Pinpoint the cell where the given text exists, returning its [x, y] midpoint coordinate. 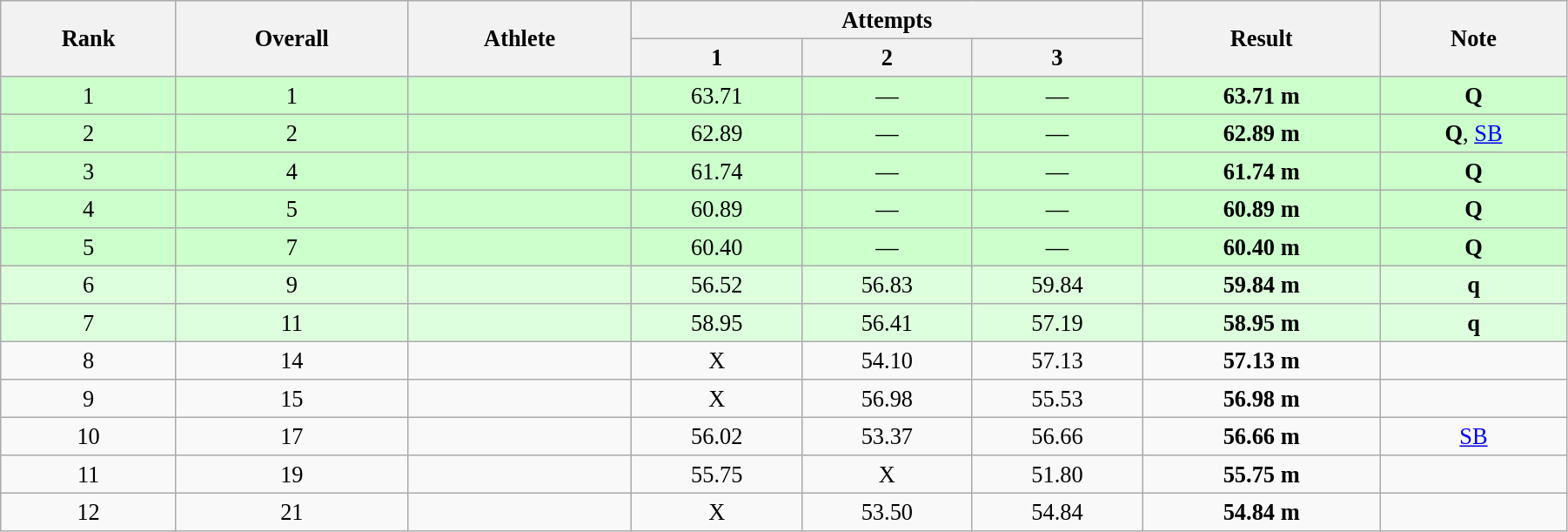
57.13 [1057, 360]
57.19 [1057, 323]
60.40 m [1262, 247]
59.84 [1057, 285]
59.84 m [1262, 285]
55.53 [1057, 399]
56.98 [888, 399]
19 [291, 475]
60.40 [717, 247]
58.95 m [1262, 323]
55.75 [717, 475]
53.50 [888, 512]
Rank [89, 38]
10 [89, 436]
12 [89, 512]
54.10 [888, 360]
17 [291, 436]
54.84 m [1262, 512]
58.95 [717, 323]
14 [291, 360]
56.52 [717, 285]
56.66 m [1262, 436]
53.37 [888, 436]
Athlete [519, 38]
57.13 m [1262, 360]
SB [1474, 436]
54.84 [1057, 512]
60.89 [717, 209]
51.80 [1057, 475]
Overall [291, 38]
56.66 [1057, 436]
56.02 [717, 436]
63.71 m [1262, 95]
Attempts [888, 19]
15 [291, 399]
6 [89, 285]
8 [89, 360]
60.89 m [1262, 209]
56.41 [888, 323]
56.83 [888, 285]
Q, SB [1474, 133]
62.89 [717, 133]
61.74 [717, 172]
61.74 m [1262, 172]
56.98 m [1262, 399]
63.71 [717, 95]
21 [291, 512]
Result [1262, 38]
62.89 m [1262, 133]
Note [1474, 38]
55.75 m [1262, 475]
